Identify which cell holds the provided text, then report its (x, y) central coordinate. 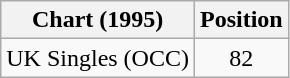
UK Singles (OCC) (98, 58)
Chart (1995) (98, 20)
Position (241, 20)
82 (241, 58)
